Extract the (x, y) coordinate from the center of the cell holding the provided text.  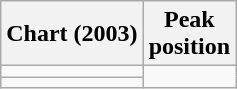
Chart (2003) (72, 34)
Peakposition (189, 34)
